Scan for the cell matching the given text and deliver its [x, y] coordinate at center. 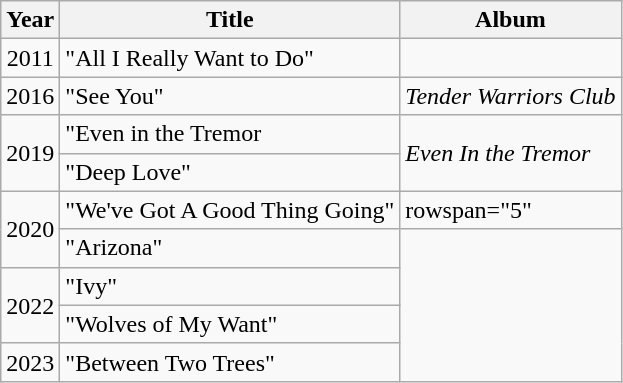
"We've Got A Good Thing Going" [230, 210]
2011 [30, 58]
Title [230, 20]
2016 [30, 96]
Even In the Tremor [510, 153]
2019 [30, 153]
"Wolves of My Want" [230, 324]
rowspan="5" [510, 210]
"All I Really Want to Do" [230, 58]
"Even in the Tremor [230, 134]
"Arizona" [230, 248]
Album [510, 20]
2022 [30, 305]
"Ivy" [230, 286]
2020 [30, 229]
"See You" [230, 96]
Tender Warriors Club [510, 96]
"Between Two Trees" [230, 362]
2023 [30, 362]
"Deep Love" [230, 172]
Year [30, 20]
